Scan for the cell matching the given text and deliver its (x, y) coordinate at center. 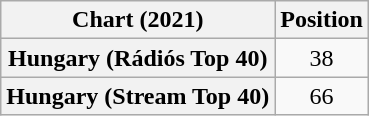
38 (322, 58)
Position (322, 20)
Chart (2021) (138, 20)
Hungary (Stream Top 40) (138, 96)
Hungary (Rádiós Top 40) (138, 58)
66 (322, 96)
